For the text-containing cell, return its midpoint in [x, y] coordinate format. 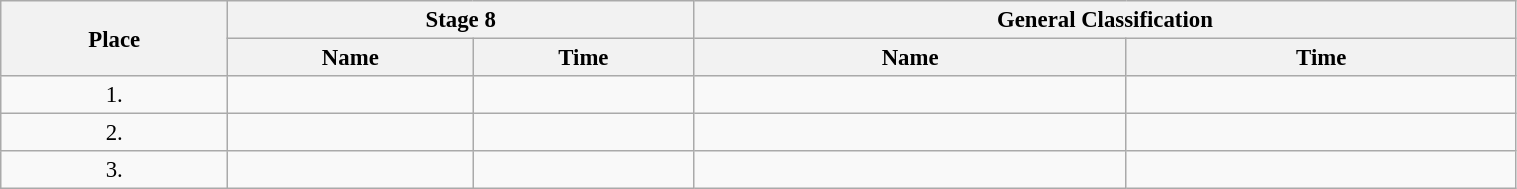
Place [114, 38]
General Classification [1105, 20]
3. [114, 170]
1. [114, 95]
Stage 8 [461, 20]
2. [114, 133]
